Identify which cell holds the provided text, then report its (X, Y) central coordinate. 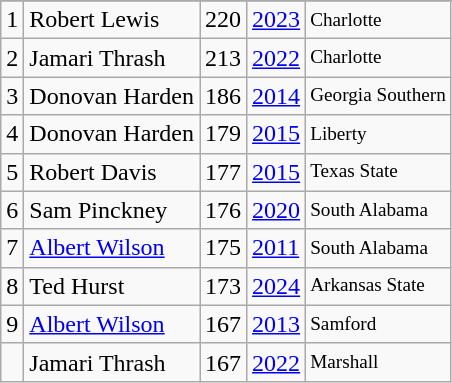
3 (12, 96)
173 (224, 286)
2011 (276, 248)
Texas State (378, 172)
Marshall (378, 362)
213 (224, 58)
186 (224, 96)
2023 (276, 20)
176 (224, 210)
Ted Hurst (112, 286)
2 (12, 58)
Sam Pinckney (112, 210)
2020 (276, 210)
4 (12, 134)
8 (12, 286)
6 (12, 210)
Arkansas State (378, 286)
1 (12, 20)
9 (12, 324)
7 (12, 248)
Liberty (378, 134)
Georgia Southern (378, 96)
177 (224, 172)
220 (224, 20)
179 (224, 134)
175 (224, 248)
2013 (276, 324)
Robert Davis (112, 172)
5 (12, 172)
2014 (276, 96)
Robert Lewis (112, 20)
Samford (378, 324)
2024 (276, 286)
